Determine the [X, Y] coordinate at the center of the cell enclosing the given text.  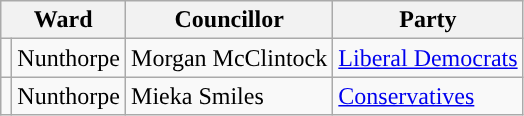
Ward [64, 20]
Mieka Smiles [230, 96]
Party [428, 20]
Liberal Democrats [428, 58]
Conservatives [428, 96]
Councillor [230, 20]
Morgan McClintock [230, 58]
